Detect which cell encompasses the target text, then output its (x, y) center coordinate. 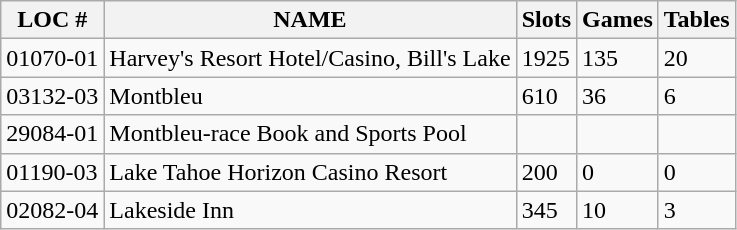
10 (618, 210)
02082-04 (52, 210)
Slots (546, 20)
36 (618, 96)
Tables (696, 20)
20 (696, 58)
NAME (310, 20)
200 (546, 172)
135 (618, 58)
01070-01 (52, 58)
1925 (546, 58)
03132-03 (52, 96)
LOC # (52, 20)
3 (696, 210)
345 (546, 210)
Montbleu-race Book and Sports Pool (310, 134)
Lake Tahoe Horizon Casino Resort (310, 172)
Games (618, 20)
Lakeside Inn (310, 210)
610 (546, 96)
29084-01 (52, 134)
Harvey's Resort Hotel/Casino, Bill's Lake (310, 58)
6 (696, 96)
01190-03 (52, 172)
Montbleu (310, 96)
